Search for the cell housing the specified text and yield its [x, y] center coordinate. 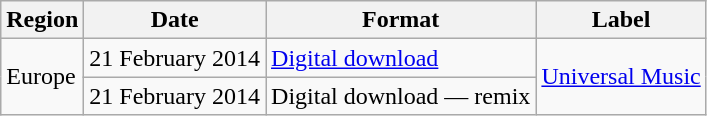
Digital download [401, 58]
Digital download — remix [401, 96]
Region [42, 20]
Label [621, 20]
Format [401, 20]
Europe [42, 77]
Date [175, 20]
Universal Music [621, 77]
